From the cell containing the given text, extract its center point as [X, Y] coordinate. 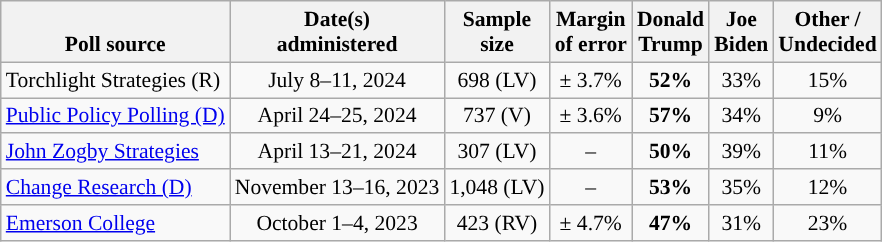
John Zogby Strategies [116, 152]
307 (LV) [496, 152]
34% [741, 116]
Marginof error [591, 32]
± 4.7% [591, 223]
57% [670, 116]
9% [827, 116]
35% [741, 187]
April 13–21, 2024 [338, 152]
23% [827, 223]
698 (LV) [496, 80]
July 8–11, 2024 [338, 80]
Samplesize [496, 32]
33% [741, 80]
52% [670, 80]
1,048 (LV) [496, 187]
737 (V) [496, 116]
Other /Undecided [827, 32]
47% [670, 223]
November 13–16, 2023 [338, 187]
423 (RV) [496, 223]
October 1–4, 2023 [338, 223]
Date(s)administered [338, 32]
DonaldTrump [670, 32]
± 3.7% [591, 80]
53% [670, 187]
11% [827, 152]
± 3.6% [591, 116]
Emerson College [116, 223]
April 24–25, 2024 [338, 116]
39% [741, 152]
Poll source [116, 32]
Public Policy Polling (D) [116, 116]
Change Research (D) [116, 187]
JoeBiden [741, 32]
31% [741, 223]
50% [670, 152]
Torchlight Strategies (R) [116, 80]
12% [827, 187]
15% [827, 80]
